Output the (X, Y) coordinate of the center of the cell containing the given text.  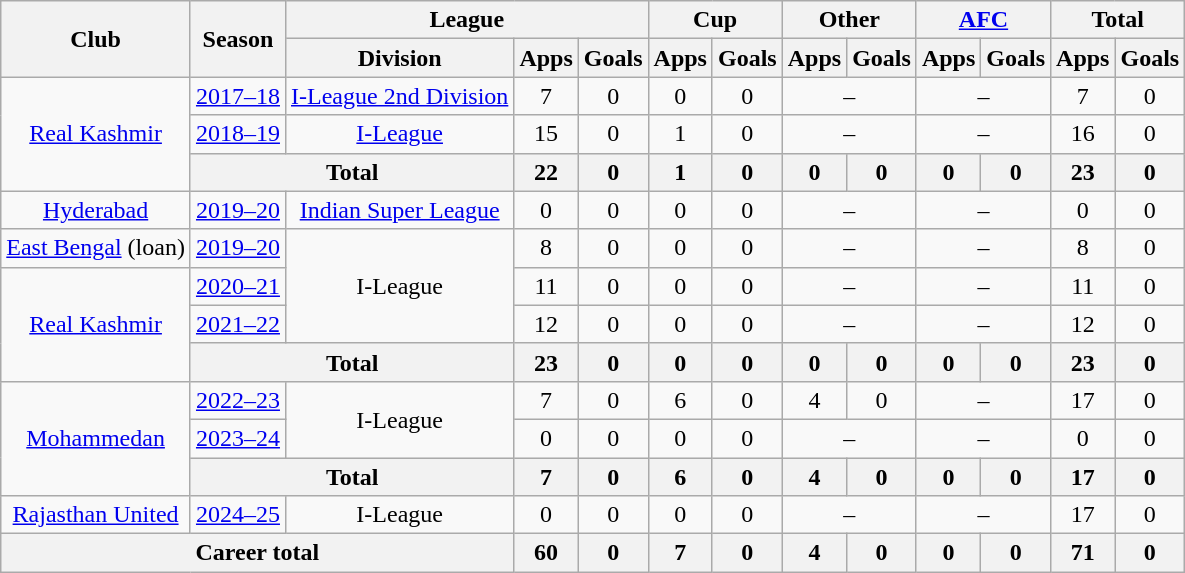
Career total (258, 553)
Hyderabad (96, 210)
Rajasthan United (96, 515)
60 (546, 553)
Cup (715, 20)
2023–24 (238, 438)
League (466, 20)
2018–19 (238, 134)
2020–21 (238, 286)
I-League 2nd Division (399, 96)
15 (546, 134)
16 (1083, 134)
2022–23 (238, 400)
East Bengal (loan) (96, 248)
Club (96, 39)
Mohammedan (96, 438)
Indian Super League (399, 210)
2024–25 (238, 515)
AFC (983, 20)
22 (546, 172)
71 (1083, 553)
Other (849, 20)
2021–22 (238, 324)
Season (238, 39)
2017–18 (238, 96)
Division (399, 58)
